Pinpoint the cell where the given text exists, returning its [X, Y] midpoint coordinate. 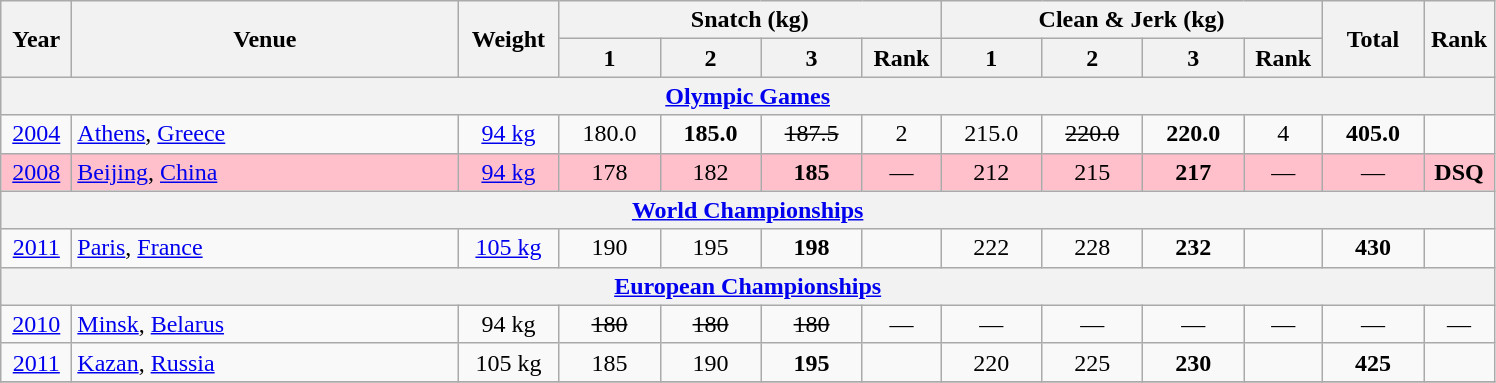
232 [1194, 248]
230 [1194, 362]
430 [1372, 248]
215.0 [992, 134]
Olympic Games [748, 96]
217 [1194, 172]
180.0 [610, 134]
185.0 [710, 134]
European Championships [748, 286]
World Championships [748, 210]
222 [992, 248]
212 [992, 172]
Weight [508, 39]
Paris, France [265, 248]
Kazan, Russia [265, 362]
2010 [36, 324]
Clean & Jerk (kg) [1132, 20]
225 [1092, 362]
198 [812, 248]
4 [1284, 134]
2004 [36, 134]
178 [610, 172]
182 [710, 172]
2008 [36, 172]
Snatch (kg) [750, 20]
Minsk, Belarus [265, 324]
228 [1092, 248]
Total [1372, 39]
405.0 [1372, 134]
220 [992, 362]
DSQ [1460, 172]
425 [1372, 362]
Athens, Greece [265, 134]
Year [36, 39]
215 [1092, 172]
Venue [265, 39]
Beijing, China [265, 172]
187.5 [812, 134]
